From the cell containing the given text, extract its center point as (x, y) coordinate. 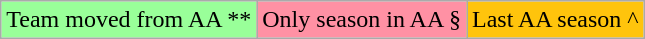
Only season in AA § (362, 20)
Team moved from AA ** (129, 20)
Last AA season ^ (555, 20)
